Find where the given text appears and provide that cell's center as (x, y) coordinate. 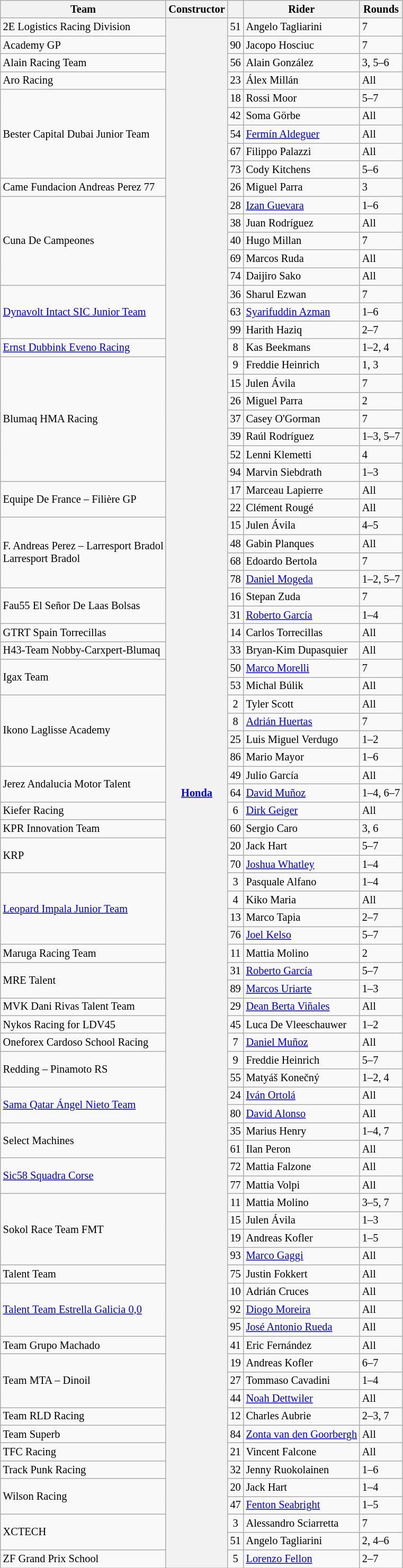
92 (236, 1309)
37 (236, 419)
Lenni Klemetti (302, 455)
Mattia Volpi (302, 1185)
73 (236, 169)
Juan Rodríguez (302, 223)
Came Fundacion Andreas Perez 77 (84, 187)
Cody Kitchens (302, 169)
Edoardo Bertola (302, 561)
21 (236, 1452)
Lorenzo Fellon (302, 1558)
1–4, 7 (381, 1131)
Ikono Laglisse Academy (84, 730)
41 (236, 1345)
Luis Miguel Verdugo (302, 739)
Jerez Andalucia Motor Talent (84, 784)
Sic58 Squadra Corse (84, 1176)
55 (236, 1078)
Daniel Mogeda (302, 579)
53 (236, 686)
64 (236, 793)
1, 3 (381, 365)
52 (236, 455)
48 (236, 543)
Daniel Muñoz (302, 1042)
Justin Fokkert (302, 1274)
Dean Berta Viñales (302, 1007)
Dirk Geiger (302, 811)
17 (236, 490)
Nykos Racing for LDV45 (84, 1025)
Marco Tapia (302, 918)
Joel Kelso (302, 935)
F. Andreas Perez – Larresport BradolLarresport Bradol (84, 552)
Dynavolt Intact SIC Junior Team (84, 312)
Leopard Impala Junior Team (84, 909)
Fau55 El Señor De Laas Bolsas (84, 605)
Kas Beekmans (302, 348)
42 (236, 116)
Kiko Maria (302, 900)
33 (236, 650)
Luca De Vleeschauwer (302, 1025)
GTRT Spain Torrecillas (84, 632)
80 (236, 1113)
61 (236, 1149)
Constructor (196, 9)
24 (236, 1095)
35 (236, 1131)
54 (236, 134)
XCTECH (84, 1531)
Adrián Cruces (302, 1292)
38 (236, 223)
Team MTA – Dinoil (84, 1380)
50 (236, 668)
13 (236, 918)
67 (236, 152)
MRE Talent (84, 980)
Marco Morelli (302, 668)
5 (236, 1558)
Harith Haziq (302, 330)
Carlos Torrecillas (302, 632)
84 (236, 1434)
Clément Rougé (302, 508)
Zonta van den Goorbergh (302, 1434)
5–6 (381, 169)
Jacopo Hosciuc (302, 45)
Marcos Uriarte (302, 989)
KRP (84, 855)
Mario Mayor (302, 757)
ZF Grand Prix School (84, 1558)
27 (236, 1381)
70 (236, 864)
29 (236, 1007)
45 (236, 1025)
22 (236, 508)
Track Punk Racing (84, 1470)
Iván Ortolá (302, 1095)
78 (236, 579)
Pasquale Alfano (302, 882)
Kiefer Racing (84, 811)
3–5, 7 (381, 1202)
Team Superb (84, 1434)
89 (236, 989)
Honda (196, 793)
86 (236, 757)
Sokol Race Team FMT (84, 1229)
94 (236, 472)
Select Machines (84, 1140)
72 (236, 1167)
56 (236, 62)
Blumaq HMA Racing (84, 419)
Hugo Millan (302, 241)
Alain González (302, 62)
Team (84, 9)
77 (236, 1185)
47 (236, 1505)
Julio García (302, 775)
69 (236, 259)
95 (236, 1327)
2, 4–6 (381, 1541)
Matyáš Konečný (302, 1078)
1–2, 5–7 (381, 579)
76 (236, 935)
MVK Dani Rivas Talent Team (84, 1007)
Oneforex Cardoso School Racing (84, 1042)
3, 5–6 (381, 62)
Sergio Caro (302, 829)
36 (236, 294)
Talent Team Estrella Galicia 0,0 (84, 1309)
4–5 (381, 525)
Eric Fernández (302, 1345)
Equipe De France – Filière GP (84, 499)
93 (236, 1256)
39 (236, 437)
Casey O'Gorman (302, 419)
Tyler Scott (302, 704)
Izan Guevara (302, 205)
1–4, 6–7 (381, 793)
David Muñoz (302, 793)
Raúl Rodríguez (302, 437)
TFC Racing (84, 1452)
Álex Millán (302, 80)
Alessandro Sciarretta (302, 1523)
63 (236, 312)
74 (236, 276)
Mattia Falzone (302, 1167)
3, 6 (381, 829)
Marius Henry (302, 1131)
Joshua Whatley (302, 864)
Sharul Ezwan (302, 294)
99 (236, 330)
90 (236, 45)
Ilan Peron (302, 1149)
Gabin Planques (302, 543)
Team Grupo Machado (84, 1345)
Sama Qatar Ángel Nieto Team (84, 1104)
José Antonio Rueda (302, 1327)
Aro Racing (84, 80)
2E Logistics Racing Division (84, 27)
Marvin Siebdrath (302, 472)
Bester Capital Dubai Junior Team (84, 134)
Rossi Moor (302, 98)
49 (236, 775)
Soma Görbe (302, 116)
1–3, 5–7 (381, 437)
6–7 (381, 1363)
6 (236, 811)
10 (236, 1292)
Marcos Ruda (302, 259)
Redding – Pinamoto RS (84, 1069)
2–3, 7 (381, 1416)
40 (236, 241)
Fenton Seabright (302, 1505)
Rider (302, 9)
Vincent Falcone (302, 1452)
28 (236, 205)
23 (236, 80)
25 (236, 739)
Igax Team (84, 677)
14 (236, 632)
Ernst Dubbink Eveno Racing (84, 348)
Wilson Racing (84, 1497)
Daijiro Sako (302, 276)
Diogo Moreira (302, 1309)
Charles Aubrie (302, 1416)
Maruga Racing Team (84, 953)
Tommaso Cavadini (302, 1381)
Michal Búlik (302, 686)
18 (236, 98)
Fermín Aldeguer (302, 134)
Bryan-Kim Dupasquier (302, 650)
12 (236, 1416)
44 (236, 1399)
32 (236, 1470)
KPR Innovation Team (84, 829)
Filippo Palazzi (302, 152)
Cuna De Campeones (84, 241)
68 (236, 561)
Alain Racing Team (84, 62)
Marco Gaggi (302, 1256)
Jenny Ruokolainen (302, 1470)
Marceau Lapierre (302, 490)
H43-Team Nobby-Carxpert-Blumaq (84, 650)
Academy GP (84, 45)
Stepan Zuda (302, 597)
Rounds (381, 9)
David Alonso (302, 1113)
Talent Team (84, 1274)
Noah Dettwiler (302, 1399)
16 (236, 597)
Team RLD Racing (84, 1416)
Syarifuddin Azman (302, 312)
60 (236, 829)
Adrián Huertas (302, 722)
75 (236, 1274)
